Locate the cell with the specified text and output its [X, Y] center coordinate. 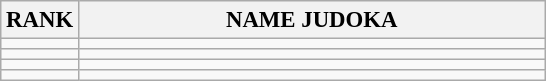
NAME JUDOKA [312, 20]
RANK [40, 20]
